Capture the cell that displays the provided text and extract its [X, Y] central coordinate. 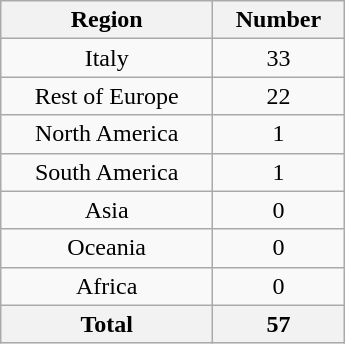
Rest of Europe [107, 96]
Total [107, 324]
Italy [107, 58]
Region [107, 20]
South America [107, 172]
North America [107, 134]
33 [279, 58]
22 [279, 96]
Oceania [107, 248]
Asia [107, 210]
Number [279, 20]
Africa [107, 286]
57 [279, 324]
